From the cell containing the given text, extract its center point as (x, y) coordinate. 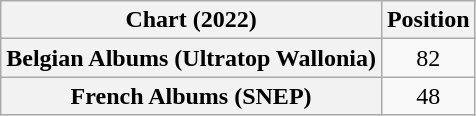
82 (428, 58)
French Albums (SNEP) (192, 96)
Position (428, 20)
Belgian Albums (Ultratop Wallonia) (192, 58)
Chart (2022) (192, 20)
48 (428, 96)
